Detect which cell encompasses the target text, then output its (X, Y) center coordinate. 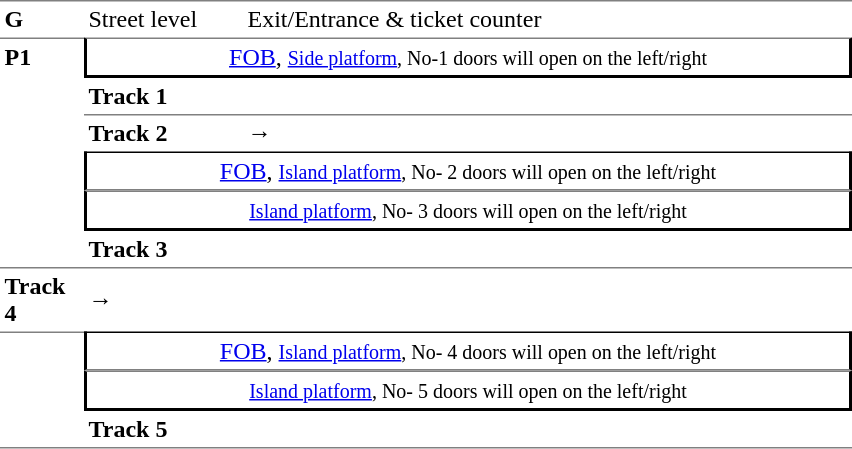
Track 5 (164, 430)
FOB, Side platform, No-1 doors will open on the left/right (468, 58)
G (42, 19)
Track 1 (164, 97)
Exit/Entrance & ticket counter (548, 19)
Island platform, No- 5 doors will open on the left/right (468, 390)
FOB, Island platform, No- 2 doors will open on the left/right (468, 172)
Track 2 (164, 134)
P1 (42, 154)
FOB, Island platform, No- 4 doors will open on the left/right (468, 352)
Island platform, No- 3 doors will open on the left/right (468, 210)
Street level (164, 19)
Track 3 (164, 250)
Track 4 (42, 300)
